Detect which cell encompasses the target text, then output its (x, y) center coordinate. 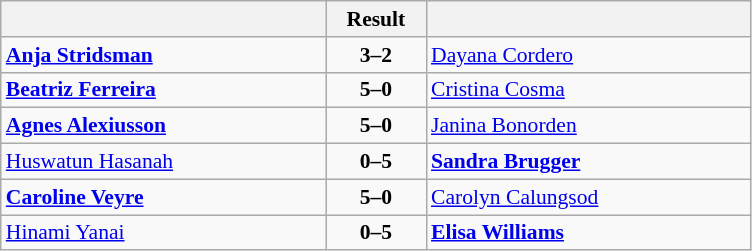
Cristina Cosma (588, 90)
Beatriz Ferreira (164, 90)
Agnes Alexiusson (164, 126)
Elisa Williams (588, 233)
Anja Stridsman (164, 55)
3–2 (376, 55)
Carolyn Calungsod (588, 197)
Sandra Brugger (588, 162)
Caroline Veyre (164, 197)
Hinami Yanai (164, 233)
Janina Bonorden (588, 126)
Result (376, 19)
Huswatun Hasanah (164, 162)
Dayana Cordero (588, 55)
